Return [x, y] of the center of cell containing provided text 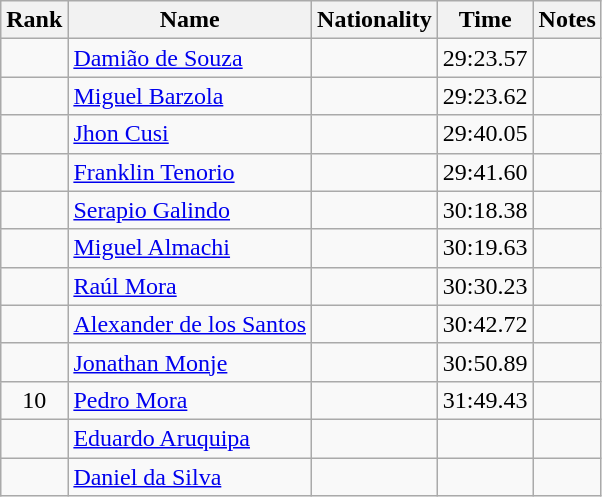
Franklin Tenorio [190, 172]
Daniel da Silva [190, 477]
29:40.05 [485, 134]
Pedro Mora [190, 400]
Miguel Barzola [190, 96]
Serapio Galindo [190, 210]
30:30.23 [485, 286]
Alexander de los Santos [190, 324]
Miguel Almachi [190, 248]
Name [190, 20]
10 [34, 400]
30:50.89 [485, 362]
29:23.62 [485, 96]
Notes [567, 20]
Raúl Mora [190, 286]
31:49.43 [485, 400]
Rank [34, 20]
Time [485, 20]
Jhon Cusi [190, 134]
Eduardo Aruquipa [190, 438]
29:23.57 [485, 58]
30:19.63 [485, 248]
Jonathan Monje [190, 362]
30:18.38 [485, 210]
30:42.72 [485, 324]
29:41.60 [485, 172]
Nationality [375, 20]
Damião de Souza [190, 58]
